Pinpoint the cell where the given text exists, returning its [X, Y] midpoint coordinate. 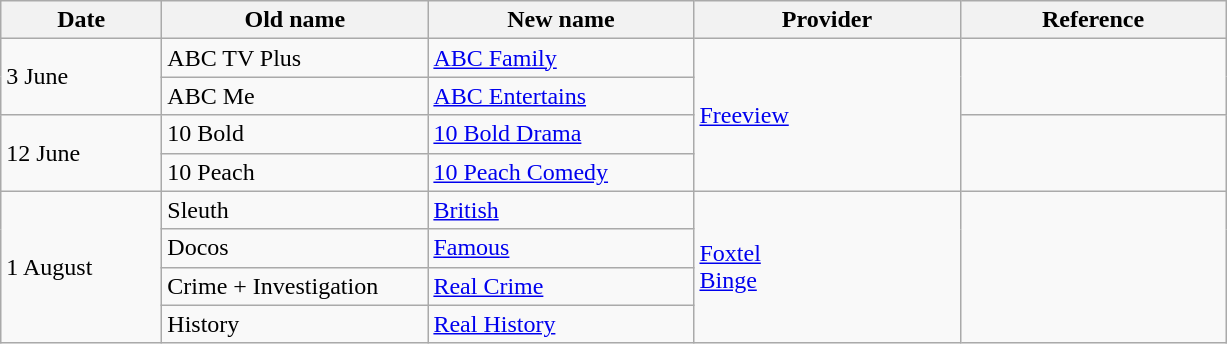
12 June [82, 153]
10 Peach Comedy [561, 172]
Famous [561, 248]
3 June [82, 77]
British [561, 210]
Old name [295, 20]
10 Bold [295, 134]
Sleuth [295, 210]
New name [561, 20]
History [295, 324]
Crime + Investigation [295, 286]
10 Bold Drama [561, 134]
Real History [561, 324]
Real Crime [561, 286]
ABC Entertains [561, 96]
ABC TV Plus [295, 58]
10 Peach [295, 172]
Reference [1093, 20]
1 August [82, 267]
Provider [827, 20]
Freeview [827, 115]
Docos [295, 248]
Date [82, 20]
FoxtelBinge [827, 267]
ABC Family [561, 58]
ABC Me [295, 96]
